Identify which cell holds the provided text, then report its (x, y) central coordinate. 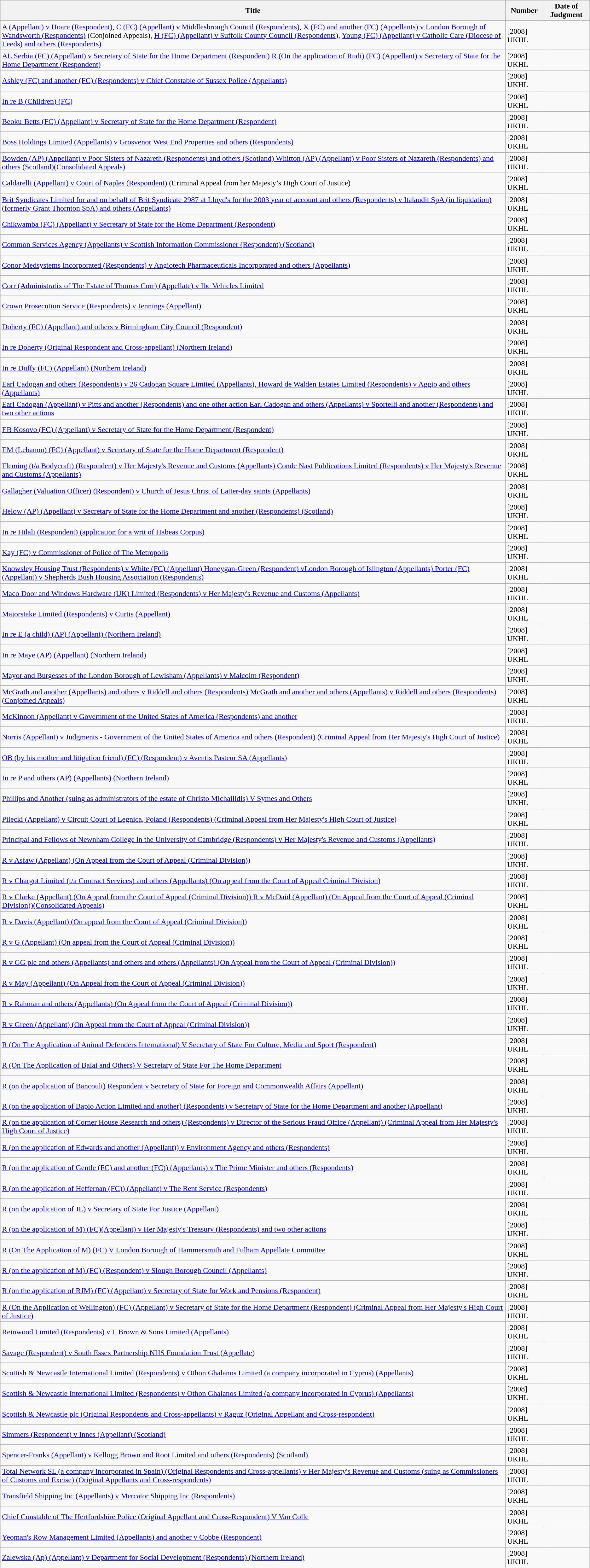
R v May (Appellant) (On Appeal from the Court of Appeal (Criminal Division)) (253, 983)
Chief Constable of The Hertfordshire Police (Original Appellant and Cross-Respondent) V Van Colle (253, 1517)
R v Green (Appellant) (On Appeal from the Court of Appeal (Criminal Division)) (253, 1024)
R v Asfaw (Appellant) (On Appeal from the Court of Appeal (Criminal Division)) (253, 860)
R v Rahman and others (Appellants) (On Appeal from the Court of Appeal (Criminal Division)) (253, 1004)
R (on the application of Edwards and another (Appellant)) v Environment Agency and others (Respondents) (253, 1147)
Chikwamba (FC) (Appellant) v Secretary of State for the Home Department (Respondent) (253, 224)
Zalewska (Ap) (Appellant) v Department for Social Development (Respondents) (Northern Ireland) (253, 1558)
R (On The Application of M) (FC) V London Borough of Hammersmith and Fulham Appellate Committee (253, 1250)
Doherty (FC) (Appellant) and others v Birmingham City Council (Respondent) (253, 327)
Phillips and Another (suing as administrators of the estate of Christo Michailidis) V Symes and Others (253, 798)
Caldarelli (Appellant) v Court of Naples (Respondent) (Criminal Appeal from her Majesty’s High Court of Justice) (253, 183)
R (on the application of RJM) (FC) (Appellant) v Secretary of State for Work and Pensions (Respondent) (253, 1291)
Transfield Shipping Inc (Appellants) v Mercator Shipping Inc (Respondents) (253, 1496)
McKinnon (Appellant) v Government of the United States of America (Respondents) and another (253, 716)
Helow (AP) (Appellant) v Secretary of State for the Home Department and another (Respondents) (Scotland) (253, 511)
Reinwood Limited (Respondents) v L Brown & Sons Limited (Appellants) (253, 1332)
Corr (Administratix of The Estate of Thomas Corr) (Appellate) v Ibc Vehicles Limited (253, 286)
R v Davis (Appellant) (On appeal from the Court of Appeal (Criminal Division)) (253, 921)
Savage (Respondent) v South Essex Partnership NHS Foundation Trust (Appellate) (253, 1353)
In re Hilali (Respondent) (application for a writ of Habeas Corpus) (253, 532)
In re B (Children) (FC) (253, 101)
In re E (a child) (AP) (Appellant) (Northern Ireland) (253, 634)
R v GG plc and others (Appellants) and others and others (Appellants) (On Appeal from the Court of Appeal (Criminal Division)) (253, 963)
Pilecki (Appellant) v Circuit Court of Legnica, Poland (Respondents) (Criminal Appeal from Her Majesty's High Court of Justice) (253, 819)
Conor Medsystems Incorporated (Respondents) v Angiotech Pharmaceuticals Incorporated and others (Appellants) (253, 265)
Majorstake Limited (Respondents) v Curtis (Appellant) (253, 614)
R (On The Application of Animal Defenders International) V Secretary of State For Culture, Media and Sport (Respondent) (253, 1045)
Crown Prosecution Service (Respondents) v Jennings (Appellant) (253, 306)
Ashley (FC) and another (FC) (Respondents) v Chief Constable of Sussex Police (Appellants) (253, 81)
In re P and others (AP) (Appellants) (Northern Ireland) (253, 778)
R (on the application of Bancoult) Respondent v Secretary of State for Foreign and Commonwealth Affairs (Appellant) (253, 1086)
Principal and Fellows of Newnham College in the University of Cambridge (Respondents) v Her Majesty's Revenue and Customs (Appellants) (253, 839)
Beoku-Betts (FC) (Appellant) v Secretary of State for the Home Department (Respondent) (253, 122)
Boss Holdings Limited (Appellants) v Grosvenor West End Properties and others (Respondents) (253, 142)
R (on the application of M) (FC)(Appellant) v Her Majesty's Treasury (Respondents) and two other actions (253, 1229)
Title (253, 11)
R (On The Application of Baiai and Others) V Secretary of State For The Home Department (253, 1065)
EM (Lebanon) (FC) (Appellant) v Secretary of State for the Home Department (Respondent) (253, 450)
Number (524, 11)
OB (by his mother and litigation friend) (FC) (Respondent) v Aventis Pasteur SA (Appellants) (253, 757)
R (on the application of Heffernan (FC)) (Appellant) v The Rent Service (Respondents) (253, 1188)
R v Chargot Limited (t/a Contract Services) and others (Appellants) (On appeal from the Court of Appeal Criminal Division) (253, 880)
Spencer-Franks (Appellant) v Kellogg Brown and Root Limited and others (Respondents) (Scotland) (253, 1455)
Date of Judgment (567, 11)
Maco Door and Windows Hardware (UK) Limited (Respondents) v Her Majesty's Revenue and Customs (Appellants) (253, 593)
Scottish & Newcastle plc (Original Respondents and Cross-appellants) v Raguz (Original Appellant and Cross-respondent) (253, 1414)
Gallagher (Valuation Officer) (Respondent) v Church of Jesus Christ of Latter-day saints (Appellants) (253, 491)
Mayor and Burgesses of the London Borough of Lewisham (Appellants) v Malcolm (Respondent) (253, 675)
Simmers (Respondent) v Innes (Appellant) (Scotland) (253, 1435)
R (on the application of JL) v Secretary of State For Justice (Appellant) (253, 1209)
R (on the application of M) (FC) (Respondent) v Slough Borough Council (Appellants) (253, 1271)
R v G (Appellant) (On appeal from the Court of Appeal (Criminal Division)) (253, 942)
Yeoman's Row Management Limited (Appellants) and another v Cobbe (Respondent) (253, 1537)
Common Services Agency (Appellants) v Scottish Information Commissioner (Respondent) (Scotland) (253, 245)
R (on the application of Bapio Action Limited and another) (Respondents) v Secretary of State for the Home Department and another (Appellant) (253, 1106)
In re Maye (AP) (Appellant) (Northern Ireland) (253, 655)
R (on the application of Gentle (FC) and another (FC)) (Appellants) v The Prime Minister and others (Respondents) (253, 1168)
Kay (FC) v Commissioner of Police of The Metropolis (253, 552)
In re Doherty (Original Respondent and Cross-appellant) (Northern Ireland) (253, 347)
In re Duffy (FC) (Appellant) (Northern Ireland) (253, 368)
EB Kosovo (FC) (Appellant) v Secretary of State for the Home Department (Respondent) (253, 429)
